From the cell containing the given text, extract its center point as (X, Y) coordinate. 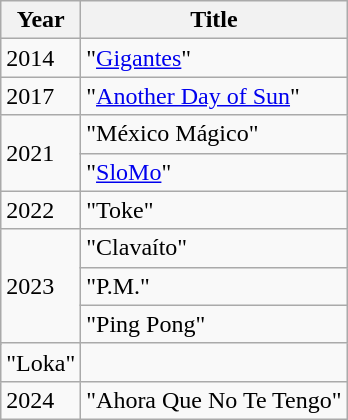
"SloMo" (214, 172)
2017 (41, 96)
"Clavaíto" (214, 248)
"México Mágico" (214, 134)
2024 (41, 400)
Title (214, 20)
"Gigantes" (214, 58)
2014 (41, 58)
2022 (41, 210)
Year (41, 20)
"Another Day of Sun" (214, 96)
2021 (41, 153)
"Toke" (214, 210)
"Ping Pong" (214, 324)
"P.M." (214, 286)
"Ahora Que No Te Tengo" (214, 400)
2023 (41, 286)
"Loka" (41, 362)
